Return [x, y] of the center of cell containing provided text 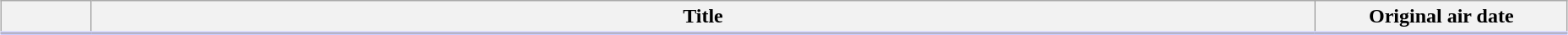
Title [703, 17]
Original air date [1441, 17]
